Search for the cell housing the specified text and yield its (X, Y) center coordinate. 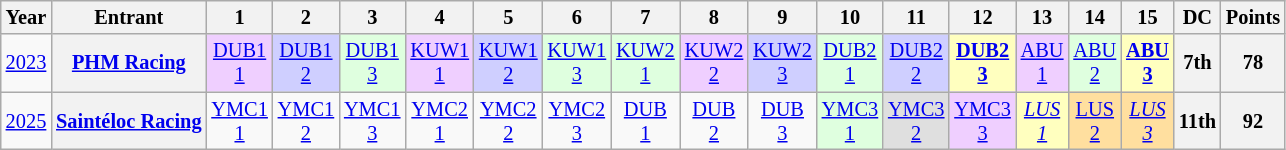
2 (306, 17)
KUW12 (508, 63)
LUS3 (1148, 121)
Year (26, 17)
YMC13 (372, 121)
YMC21 (440, 121)
7 (646, 17)
KUW21 (646, 63)
92 (1253, 121)
DUB22 (916, 63)
KUW22 (714, 63)
5 (508, 17)
Saintéloc Racing (128, 121)
YMC31 (850, 121)
2025 (26, 121)
3 (372, 17)
DUB21 (850, 63)
13 (1042, 17)
9 (782, 17)
DC (1198, 17)
DUB13 (372, 63)
YMC11 (239, 121)
14 (1094, 17)
DUB11 (239, 63)
ABU1 (1042, 63)
KUW23 (782, 63)
ABU3 (1148, 63)
PHM Racing (128, 63)
DUB12 (306, 63)
1 (239, 17)
YMC22 (508, 121)
LUS1 (1042, 121)
YMC23 (578, 121)
10 (850, 17)
11 (916, 17)
DUB3 (782, 121)
YMC32 (916, 121)
KUW11 (440, 63)
DUB1 (646, 121)
11th (1198, 121)
ABU2 (1094, 63)
DUB23 (982, 63)
78 (1253, 63)
4 (440, 17)
YMC33 (982, 121)
8 (714, 17)
12 (982, 17)
YMC12 (306, 121)
DUB2 (714, 121)
Entrant (128, 17)
15 (1148, 17)
7th (1198, 63)
LUS2 (1094, 121)
Points (1253, 17)
KUW13 (578, 63)
2023 (26, 63)
6 (578, 17)
